Identify which cell holds the provided text, then report its [X, Y] central coordinate. 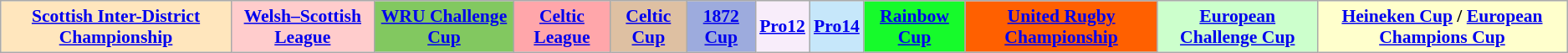
United Rugby Championship [1061, 27]
WRU Challenge Cup [443, 27]
Pro14 [836, 27]
Celtic League [562, 27]
Welsh–Scottish League [303, 27]
Rainbow Cup [915, 27]
Pro12 [783, 27]
Heineken Cup / European Champions Cup [1442, 27]
Scottish Inter-District Championship [116, 27]
Celtic Cup [648, 27]
1872 Cup [722, 27]
European Challenge Cup [1238, 27]
